Detect which cell encompasses the target text, then output its (X, Y) center coordinate. 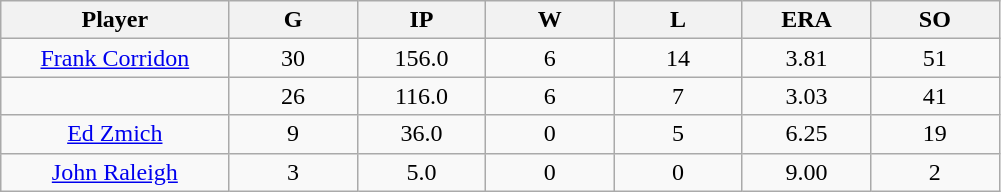
Ed Zmich (115, 134)
SO (935, 20)
36.0 (421, 134)
L (678, 20)
19 (935, 134)
2 (935, 172)
7 (678, 96)
9 (293, 134)
G (293, 20)
41 (935, 96)
51 (935, 58)
5 (678, 134)
6.25 (806, 134)
3 (293, 172)
30 (293, 58)
9.00 (806, 172)
26 (293, 96)
3.81 (806, 58)
116.0 (421, 96)
14 (678, 58)
W (550, 20)
Player (115, 20)
156.0 (421, 58)
3.03 (806, 96)
ERA (806, 20)
5.0 (421, 172)
IP (421, 20)
Frank Corridon (115, 58)
John Raleigh (115, 172)
